Find where the given text appears and provide that cell's center as (X, Y) coordinate. 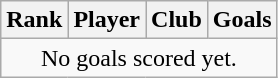
Player (107, 20)
No goals scored yet. (139, 58)
Club (177, 20)
Rank (34, 20)
Goals (242, 20)
